Pinpoint the cell where the given text exists, returning its [X, Y] midpoint coordinate. 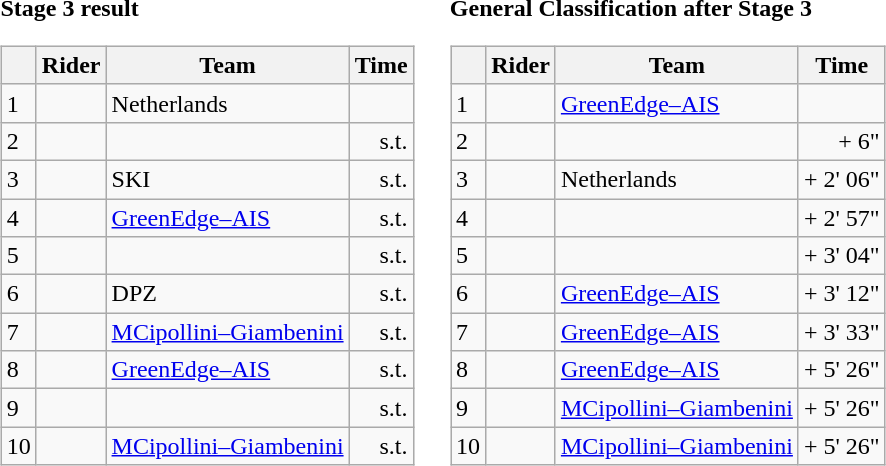
+ 3' 33" [842, 332]
+ 6" [842, 141]
SKI [228, 179]
+ 2' 06" [842, 179]
DPZ [228, 294]
+ 3' 12" [842, 294]
+ 2' 57" [842, 217]
+ 3' 04" [842, 256]
